Search for the cell housing the specified text and yield its (X, Y) center coordinate. 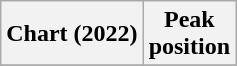
Peakposition (189, 34)
Chart (2022) (72, 34)
